From the cell containing the given text, extract its center point as [x, y] coordinate. 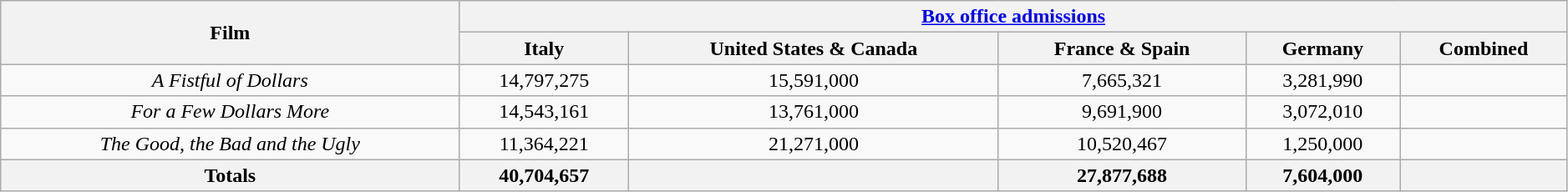
21,271,000 [814, 144]
7,604,000 [1323, 175]
Germany [1323, 48]
Box office admissions [1013, 17]
France & Spain [1122, 48]
40,704,657 [545, 175]
7,665,321 [1122, 80]
3,072,010 [1323, 112]
27,877,688 [1122, 175]
A Fistful of Dollars [231, 80]
3,281,990 [1323, 80]
13,761,000 [814, 112]
United States & Canada [814, 48]
14,543,161 [545, 112]
For a Few Dollars More [231, 112]
15,591,000 [814, 80]
Italy [545, 48]
14,797,275 [545, 80]
Totals [231, 175]
Combined [1484, 48]
1,250,000 [1323, 144]
9,691,900 [1122, 112]
11,364,221 [545, 144]
The Good, the Bad and the Ugly [231, 144]
Film [231, 33]
10,520,467 [1122, 144]
